Identify which cell holds the provided text, then report its (X, Y) central coordinate. 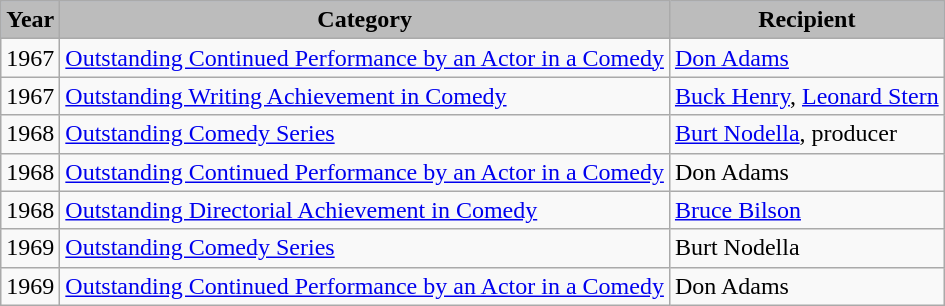
Burt Nodella, producer (806, 134)
Outstanding Writing Achievement in Comedy (365, 96)
Category (365, 20)
Outstanding Directorial Achievement in Comedy (365, 210)
Buck Henry, Leonard Stern (806, 96)
Year (30, 20)
Recipient (806, 20)
Bruce Bilson (806, 210)
Burt Nodella (806, 248)
